From the cell containing the given text, extract its center point as (x, y) coordinate. 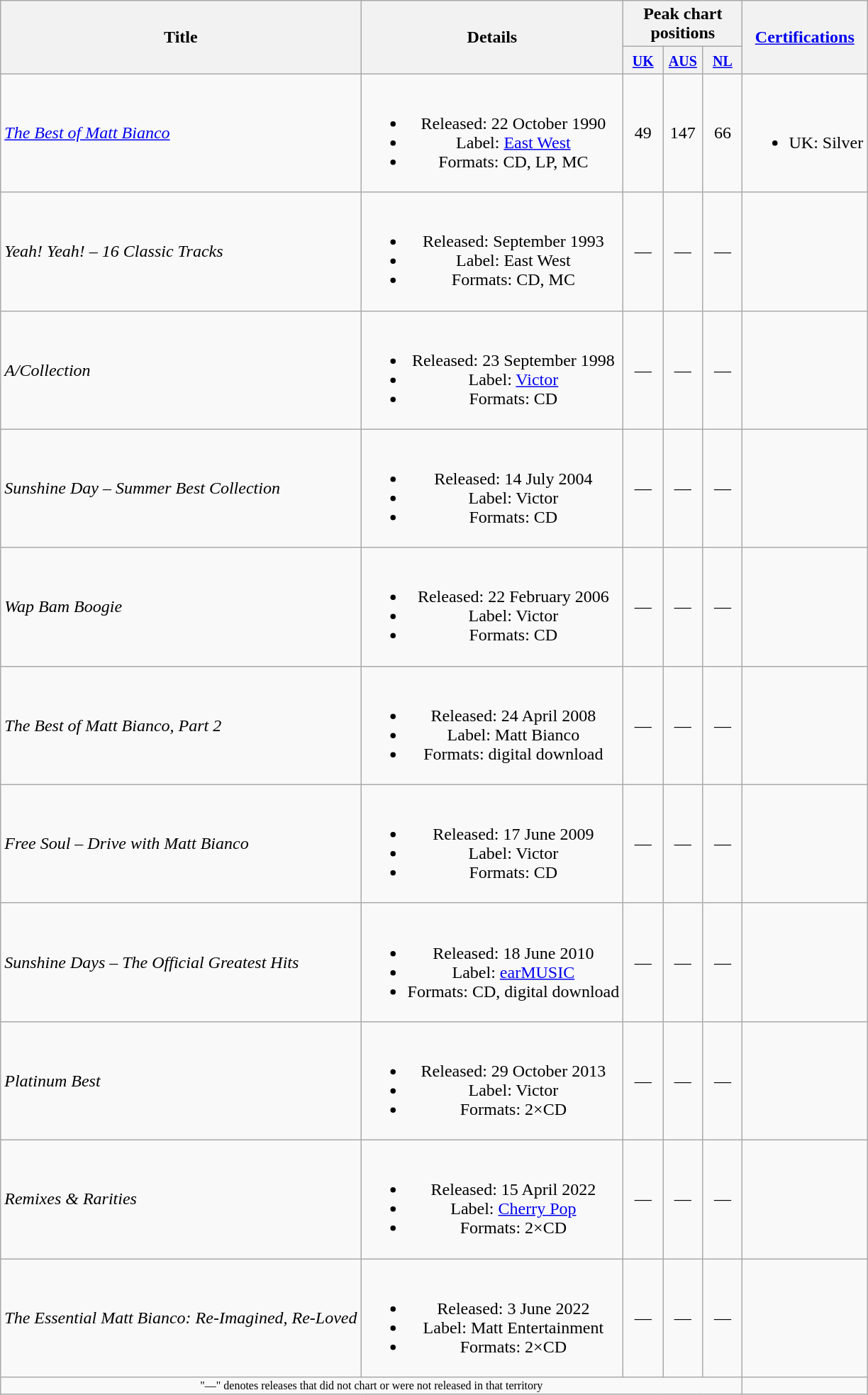
Details (492, 37)
The Best of Matt Bianco (181, 133)
Yeah! Yeah! – 16 Classic Tracks (181, 251)
147 (683, 133)
Released: 22 October 1990Label: East WestFormats: CD, LP, MC (492, 133)
Certifications (805, 37)
"—" denotes releases that did not chart or were not released in that territory (372, 1386)
Released: September 1993Label: East WestFormats: CD, MC (492, 251)
Released: 17 June 2009Label: VictorFormats: CD (492, 844)
NL (723, 60)
Free Soul – Drive with Matt Bianco (181, 844)
Released: 29 October 2013Label: VictorFormats: 2×CD (492, 1081)
Peak chart positions (683, 24)
Released: 14 July 2004Label: VictorFormats: CD (492, 488)
Released: 23 September 1998Label: VictorFormats: CD (492, 370)
The Essential Matt Bianco: Re-Imagined, Re-Loved (181, 1318)
UK: Silver (805, 133)
49 (643, 133)
Title (181, 37)
Released: 15 April 2022Label: Cherry PopFormats: 2×CD (492, 1199)
The Best of Matt Bianco, Part 2 (181, 725)
Sunshine Days – The Official Greatest Hits (181, 962)
Released: 3 June 2022Label: Matt EntertainmentFormats: 2×CD (492, 1318)
A/Collection (181, 370)
Sunshine Day – Summer Best Collection (181, 488)
Platinum Best (181, 1081)
Released: 24 April 2008Label: Matt BiancoFormats: digital download (492, 725)
66 (723, 133)
Released: 18 June 2010Label: earMUSICFormats: CD, digital download (492, 962)
Wap Bam Boogie (181, 607)
Remixes & Rarities (181, 1199)
AUS (683, 60)
UK (643, 60)
Released: 22 February 2006Label: VictorFormats: CD (492, 607)
